Extract the (x, y) coordinate from the center of the cell holding the provided text.  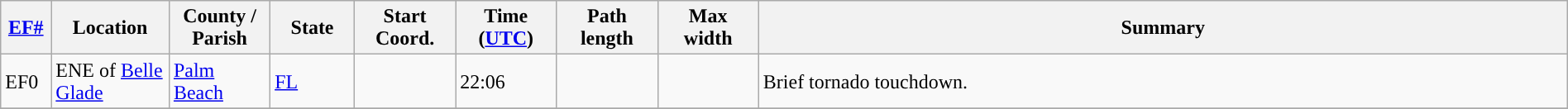
County / Parish (219, 28)
State (313, 28)
Max width (708, 28)
EF0 (26, 81)
Palm Beach (219, 81)
ENE of Belle Glade (111, 81)
Time (UTC) (506, 28)
Start Coord. (404, 28)
Location (111, 28)
Brief tornado touchdown. (1163, 81)
22:06 (506, 81)
Summary (1163, 28)
Path length (607, 28)
EF# (26, 28)
FL (313, 81)
